Find where the given text appears and provide that cell's center as [X, Y] coordinate. 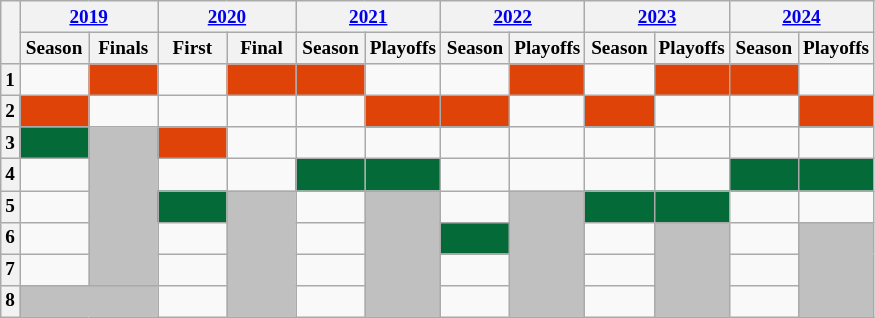
Finals [124, 48]
7 [10, 270]
2020 [227, 17]
2019 [89, 17]
2 [10, 111]
8 [10, 301]
2023 [657, 17]
3 [10, 143]
2022 [512, 17]
1 [10, 80]
Final [262, 48]
2021 [368, 17]
2024 [801, 17]
First [192, 48]
5 [10, 206]
6 [10, 238]
4 [10, 175]
